Capture the cell that displays the provided text and extract its (X, Y) central coordinate. 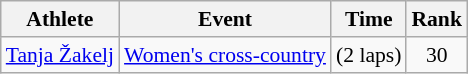
Women's cross-country (225, 55)
Athlete (60, 19)
Event (225, 19)
Tanja Žakelj (60, 55)
30 (436, 55)
Rank (436, 19)
(2 laps) (368, 55)
Time (368, 19)
